Search for the cell housing the specified text and yield its (X, Y) center coordinate. 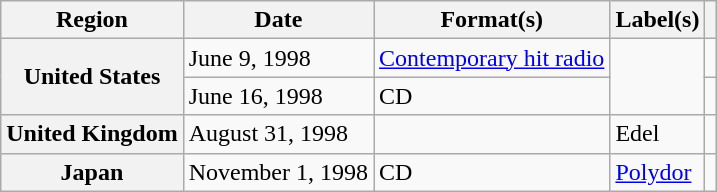
June 16, 1998 (278, 96)
Label(s) (658, 20)
Format(s) (492, 20)
Date (278, 20)
United Kingdom (92, 134)
November 1, 1998 (278, 172)
June 9, 1998 (278, 58)
United States (92, 77)
Japan (92, 172)
Contemporary hit radio (492, 58)
Edel (658, 134)
Polydor (658, 172)
Region (92, 20)
August 31, 1998 (278, 134)
